Locate the cell with the specified text and output its [X, Y] center coordinate. 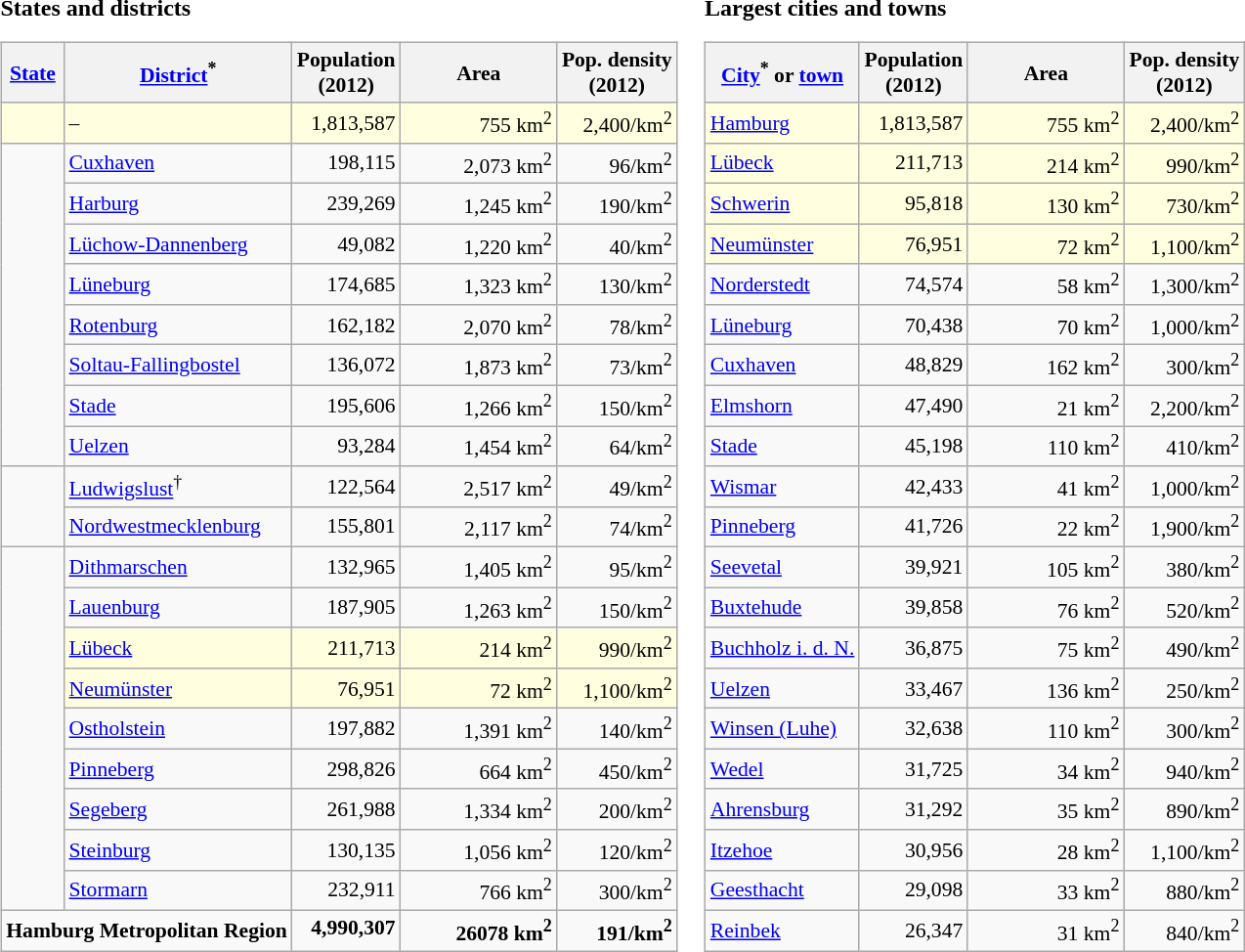
Steinburg [178, 850]
49,082 [346, 244]
140/km2 [618, 729]
Nordwestmecklenburg [178, 526]
Hamburg [783, 123]
Harburg [178, 203]
410/km2 [1184, 446]
21 km2 [1046, 405]
120/km2 [618, 850]
95/km2 [618, 567]
Lüchow-Dannenberg [178, 244]
Geesthacht [783, 889]
Lauenburg [178, 608]
Wismar [783, 487]
1,873 km2 [479, 366]
Rotenburg [178, 325]
Winsen (Luhe) [783, 729]
Seevetal [783, 567]
490/km2 [1184, 647]
31,292 [913, 809]
1,245 km2 [479, 203]
132,965 [346, 567]
32,638 [913, 729]
30,956 [913, 850]
2,073 km2 [479, 162]
Soltau-Fallingbostel [178, 366]
1,056 km2 [479, 850]
33 km2 [1046, 889]
197,882 [346, 729]
2,517 km2 [479, 487]
76 km2 [1046, 608]
174,685 [346, 283]
4,990,307 [346, 930]
75 km2 [1046, 647]
– [178, 123]
250/km2 [1184, 688]
2,070 km2 [479, 325]
40/km2 [618, 244]
940/km2 [1184, 768]
28 km2 [1046, 850]
Ahrensburg [783, 809]
122,564 [346, 487]
130 km2 [1046, 203]
49/km2 [618, 487]
1,405 km2 [479, 567]
Buxtehude [783, 608]
200/km2 [618, 809]
380/km2 [1184, 567]
58 km2 [1046, 283]
41 km2 [1046, 487]
Dithmarschen [178, 567]
162,182 [346, 325]
155,801 [346, 526]
1,391 km2 [479, 729]
64/km2 [618, 446]
198,115 [346, 162]
Reinbek [783, 930]
239,269 [346, 203]
34 km2 [1046, 768]
880/km2 [1184, 889]
Hamburg Metropolitan Region [147, 930]
35 km2 [1046, 809]
130/km2 [618, 283]
22 km2 [1046, 526]
261,988 [346, 809]
766 km2 [479, 889]
48,829 [913, 366]
District* [178, 72]
450/km2 [618, 768]
298,826 [346, 768]
1,266 km2 [479, 405]
130,135 [346, 850]
29,098 [913, 889]
1,220 km2 [479, 244]
39,858 [913, 608]
2,117 km2 [479, 526]
187,905 [346, 608]
Schwerin [783, 203]
136 km2 [1046, 688]
26078 km2 [479, 930]
2,200/km2 [1184, 405]
Ludwigslust† [178, 487]
41,726 [913, 526]
73/km2 [618, 366]
42,433 [913, 487]
105 km2 [1046, 567]
520/km2 [1184, 608]
840/km2 [1184, 930]
Buchholz i. d. N. [783, 647]
95,818 [913, 203]
Elmshorn [783, 405]
1,263 km2 [479, 608]
City* or town [783, 72]
1,300/km2 [1184, 283]
162 km2 [1046, 366]
31,725 [913, 768]
Stormarn [178, 889]
36,875 [913, 647]
45,198 [913, 446]
70,438 [913, 325]
730/km2 [1184, 203]
96/km2 [618, 162]
191/km2 [618, 930]
890/km2 [1184, 809]
232,911 [346, 889]
31 km2 [1046, 930]
70 km2 [1046, 325]
93,284 [346, 446]
1,323 km2 [479, 283]
Ostholstein [178, 729]
1,454 km2 [479, 446]
190/km2 [618, 203]
26,347 [913, 930]
Segeberg [178, 809]
74,574 [913, 283]
Wedel [783, 768]
664 km2 [479, 768]
47,490 [913, 405]
78/km2 [618, 325]
195,606 [346, 405]
Itzehoe [783, 850]
1,334 km2 [479, 809]
39,921 [913, 567]
Norderstedt [783, 283]
State [32, 72]
74/km2 [618, 526]
33,467 [913, 688]
136,072 [346, 366]
1,900/km2 [1184, 526]
